Output the (x, y) coordinate of the center of the cell containing the given text.  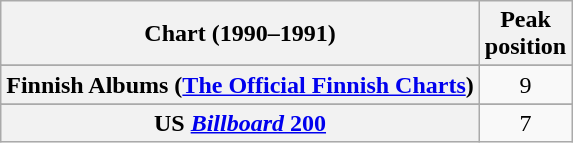
Peakposition (525, 34)
7 (525, 123)
9 (525, 85)
Chart (1990–1991) (240, 34)
Finnish Albums (The Official Finnish Charts) (240, 85)
US Billboard 200 (240, 123)
